From the cell containing the given text, extract its center point as (x, y) coordinate. 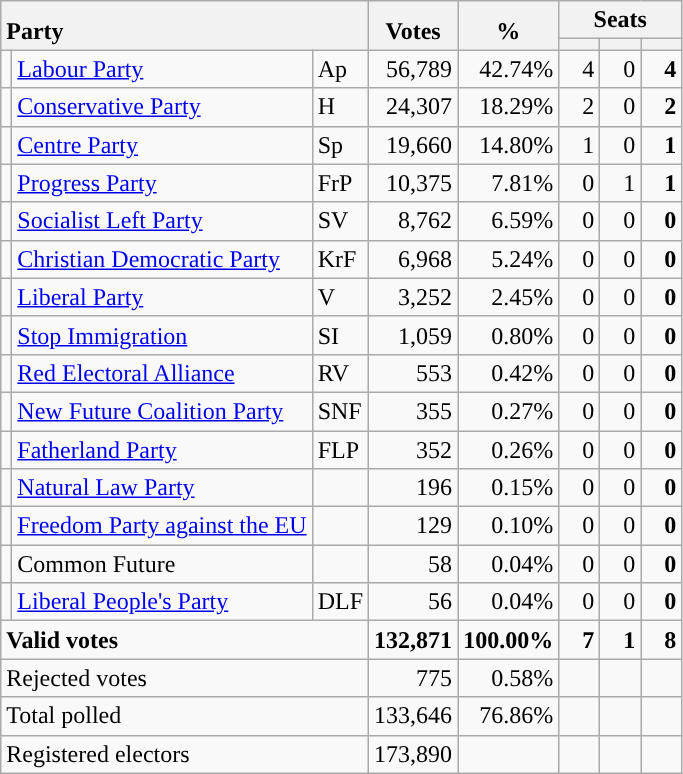
Freedom Party against the EU (162, 526)
56,789 (414, 69)
3,252 (414, 297)
14.80% (508, 145)
24,307 (414, 107)
0.42% (508, 373)
Votes (414, 26)
Registered electors (185, 754)
8,762 (414, 221)
0.10% (508, 526)
775 (414, 678)
19,660 (414, 145)
58 (414, 564)
New Future Coalition Party (162, 411)
8 (662, 640)
RV (340, 373)
7 (580, 640)
42.74% (508, 69)
553 (414, 373)
Rejected votes (185, 678)
0.15% (508, 488)
355 (414, 411)
Stop Immigration (162, 335)
Party (185, 26)
18.29% (508, 107)
% (508, 26)
Labour Party (162, 69)
7.81% (508, 183)
196 (414, 488)
FrP (340, 183)
SI (340, 335)
2.45% (508, 297)
352 (414, 449)
56 (414, 602)
Sp (340, 145)
Progress Party (162, 183)
0.80% (508, 335)
DLF (340, 602)
Seats (620, 20)
132,871 (414, 640)
FLP (340, 449)
H (340, 107)
Fatherland Party (162, 449)
Conservative Party (162, 107)
Centre Party (162, 145)
Liberal People's Party (162, 602)
100.00% (508, 640)
Red Electoral Alliance (162, 373)
Ap (340, 69)
SNF (340, 411)
173,890 (414, 754)
Valid votes (185, 640)
Total polled (185, 716)
0.26% (508, 449)
133,646 (414, 716)
129 (414, 526)
0.27% (508, 411)
Liberal Party (162, 297)
Socialist Left Party (162, 221)
V (340, 297)
6.59% (508, 221)
KrF (340, 259)
6,968 (414, 259)
10,375 (414, 183)
76.86% (508, 716)
Christian Democratic Party (162, 259)
SV (340, 221)
0.58% (508, 678)
1,059 (414, 335)
Common Future (162, 564)
5.24% (508, 259)
Natural Law Party (162, 488)
